Capture the cell that displays the provided text and extract its (X, Y) central coordinate. 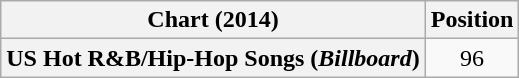
Chart (2014) (213, 20)
96 (472, 58)
US Hot R&B/Hip-Hop Songs (Billboard) (213, 58)
Position (472, 20)
